For the text-containing cell, return its midpoint in (x, y) coordinate format. 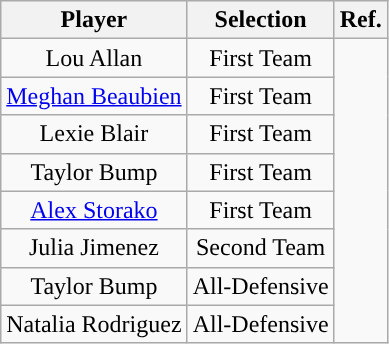
Ref. (360, 20)
Lexie Blair (94, 134)
Lou Allan (94, 58)
Second Team (260, 248)
Natalia Rodriguez (94, 324)
Selection (260, 20)
Alex Storako (94, 210)
Julia Jimenez (94, 248)
Meghan Beaubien (94, 96)
Player (94, 20)
